Scan for the cell matching the given text and deliver its (x, y) coordinate at center. 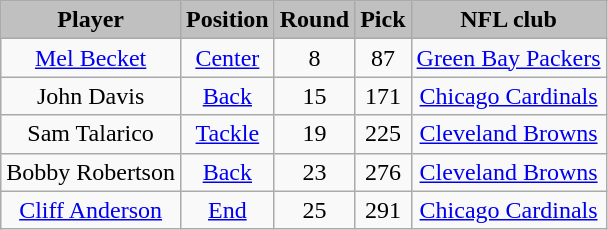
Sam Talarico (91, 134)
171 (383, 96)
Green Bay Packers (508, 58)
John Davis (91, 96)
8 (314, 58)
Position (227, 20)
19 (314, 134)
Tackle (227, 134)
225 (383, 134)
Bobby Robertson (91, 172)
Pick (383, 20)
End (227, 210)
276 (383, 172)
23 (314, 172)
NFL club (508, 20)
Cliff Anderson (91, 210)
Mel Becket (91, 58)
Player (91, 20)
25 (314, 210)
291 (383, 210)
Round (314, 20)
87 (383, 58)
Center (227, 58)
15 (314, 96)
